Identify which cell holds the provided text, then report its (X, Y) central coordinate. 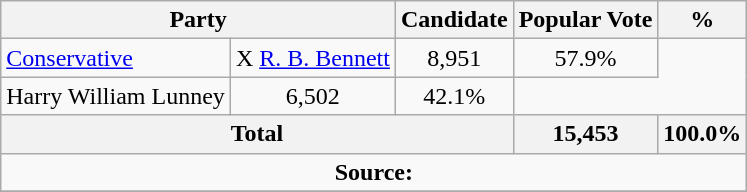
Source: (374, 172)
Candidate (454, 20)
Harry William Lunney (116, 96)
42.1% (454, 96)
100.0% (702, 134)
8,951 (454, 58)
57.9% (586, 58)
6,502 (312, 96)
Total (257, 134)
Popular Vote (586, 20)
X R. B. Bennett (312, 58)
15,453 (586, 134)
Conservative (116, 58)
Party (198, 20)
% (702, 20)
